Pinpoint the cell where the given text exists, returning its (X, Y) midpoint coordinate. 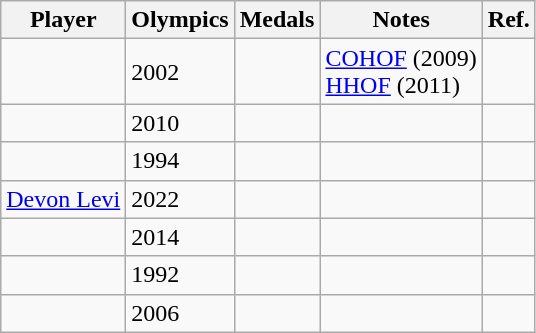
Olympics (180, 20)
2014 (180, 237)
2022 (180, 199)
2010 (180, 123)
2006 (180, 313)
Medals (277, 20)
COHOF (2009)HHOF (2011) (401, 72)
Devon Levi (64, 199)
1992 (180, 275)
2002 (180, 72)
Ref. (508, 20)
Player (64, 20)
Notes (401, 20)
1994 (180, 161)
